Detect which cell encompasses the target text, then output its (X, Y) center coordinate. 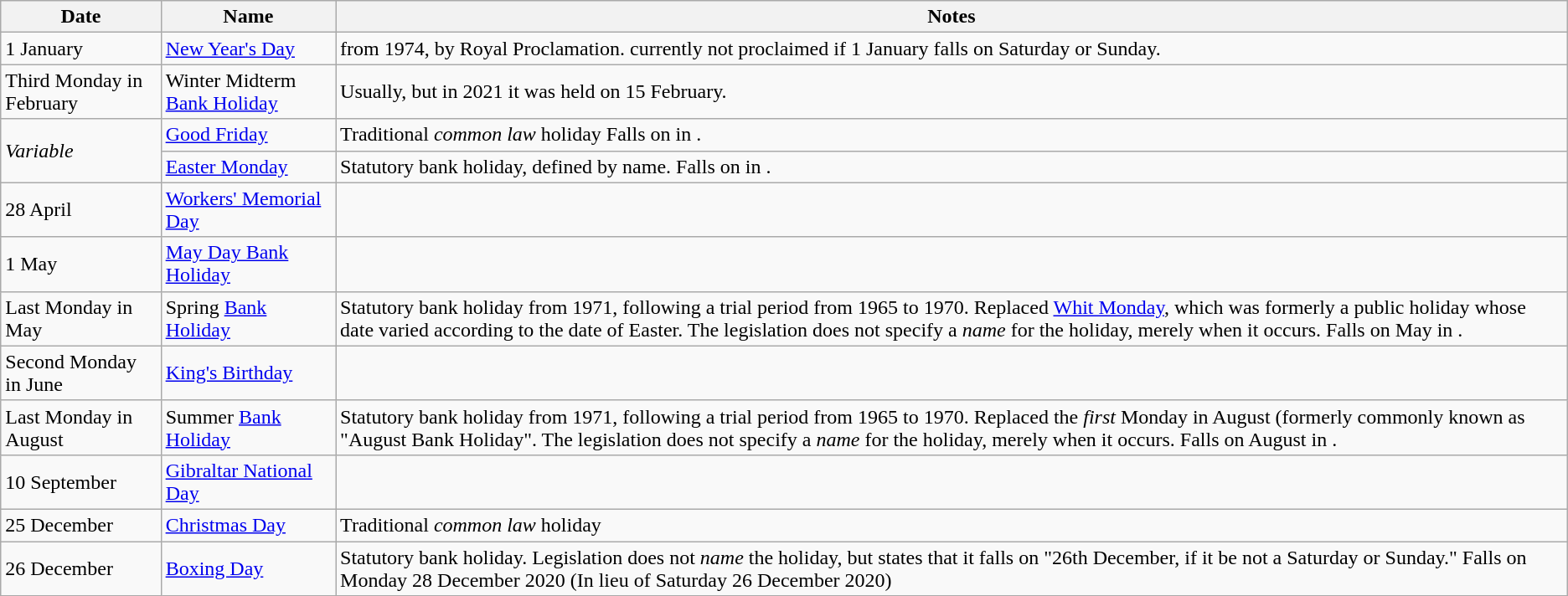
Traditional common law holiday (952, 525)
Gibraltar National Day (248, 482)
Good Friday (248, 135)
Third Monday in February (80, 92)
Date (80, 17)
New Year's Day (248, 49)
Spring Bank Holiday (248, 318)
Variable (80, 151)
10 September (80, 482)
28 April (80, 209)
Winter Midterm Bank Holiday (248, 92)
Statutory bank holiday, defined by name. Falls on in . (952, 167)
Traditional common law holiday Falls on in . (952, 135)
from 1974, by Royal Proclamation. currently not proclaimed if 1 January falls on Saturday or Sunday. (952, 49)
Workers' Memorial Day (248, 209)
Summer Bank Holiday (248, 427)
Name (248, 17)
Christmas Day (248, 525)
25 December (80, 525)
26 December (80, 568)
King's Birthday (248, 373)
1 May (80, 265)
Last Monday in May (80, 318)
Second Monday in June (80, 373)
Last Monday in August (80, 427)
Usually, but in 2021 it was held on 15 February. (952, 92)
Easter Monday (248, 167)
Notes (952, 17)
1 January (80, 49)
Boxing Day (248, 568)
May Day Bank Holiday (248, 265)
